Pinpoint the cell where the given text exists, returning its (x, y) midpoint coordinate. 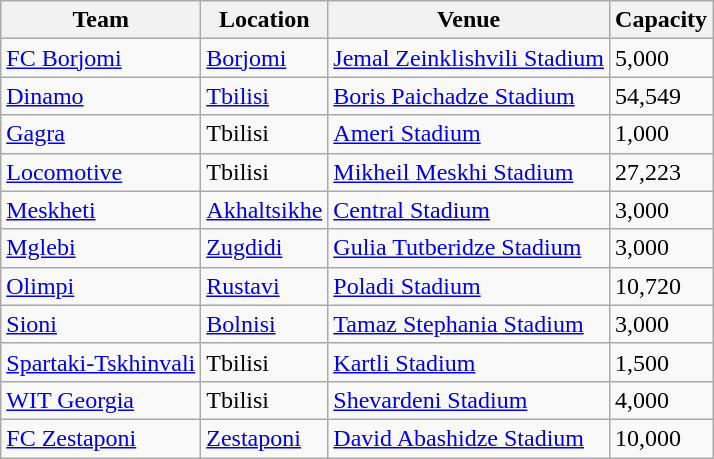
Capacity (662, 20)
Olimpi (101, 286)
Shevardeni Stadium (469, 400)
Zestaponi (264, 438)
10,000 (662, 438)
Mikheil Meskhi Stadium (469, 172)
Borjomi (264, 58)
Poladi Stadium (469, 286)
27,223 (662, 172)
Boris Paichadze Stadium (469, 96)
Akhaltsikhe (264, 210)
54,549 (662, 96)
Bolnisi (264, 324)
FC Zestaponi (101, 438)
Jemal Zeinklishvili Stadium (469, 58)
David Abashidze Stadium (469, 438)
Zugdidi (264, 248)
Gulia Tutberidze Stadium (469, 248)
Rustavi (264, 286)
Kartli Stadium (469, 362)
Gagra (101, 134)
FC Borjomi (101, 58)
Venue (469, 20)
Meskheti (101, 210)
1,500 (662, 362)
Dinamo (101, 96)
Central Stadium (469, 210)
4,000 (662, 400)
Tamaz Stephania Stadium (469, 324)
Team (101, 20)
Sioni (101, 324)
1,000 (662, 134)
Spartaki-Tskhinvali (101, 362)
WIT Georgia (101, 400)
Locomotive (101, 172)
Mglebi (101, 248)
Ameri Stadium (469, 134)
Location (264, 20)
10,720 (662, 286)
5,000 (662, 58)
